Detect which cell encompasses the target text, then output its (X, Y) center coordinate. 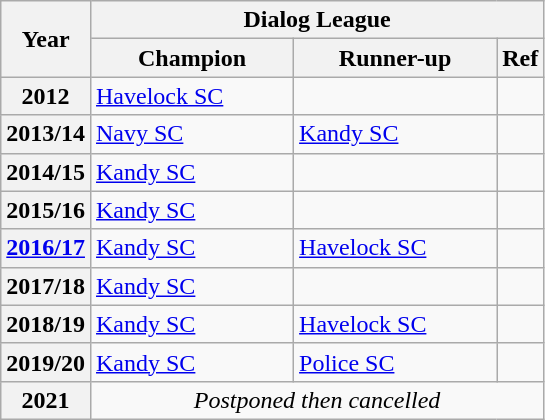
Year (46, 39)
Postponed then cancelled (316, 400)
2014/15 (46, 172)
Ref (520, 58)
Champion (192, 58)
2016/17 (46, 248)
2015/16 (46, 210)
2018/19 (46, 324)
2019/20 (46, 362)
2012 (46, 96)
2017/18 (46, 286)
Runner-up (396, 58)
Navy SC (192, 134)
Police SC (396, 362)
2021 (46, 400)
Dialog League (316, 20)
2013/14 (46, 134)
